Return (x, y) of the center of cell containing provided text 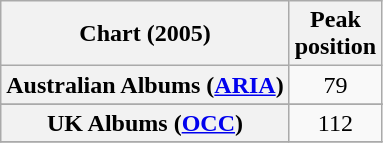
112 (335, 123)
UK Albums (OCC) (145, 123)
Australian Albums (ARIA) (145, 85)
Peakposition (335, 34)
79 (335, 85)
Chart (2005) (145, 34)
